Return the [X, Y] coordinate for the center point of the cell that contains the specified text.  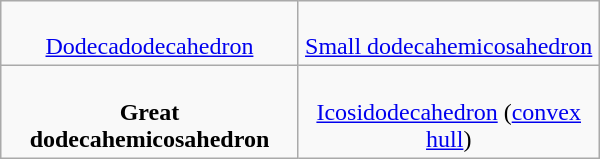
Great dodecahemicosahedron [150, 112]
Small dodecahemicosahedron [448, 34]
Dodecadodecahedron [150, 34]
Icosidodecahedron (convex hull) [448, 112]
